Output the (X, Y) coordinate of the center of the cell containing the given text.  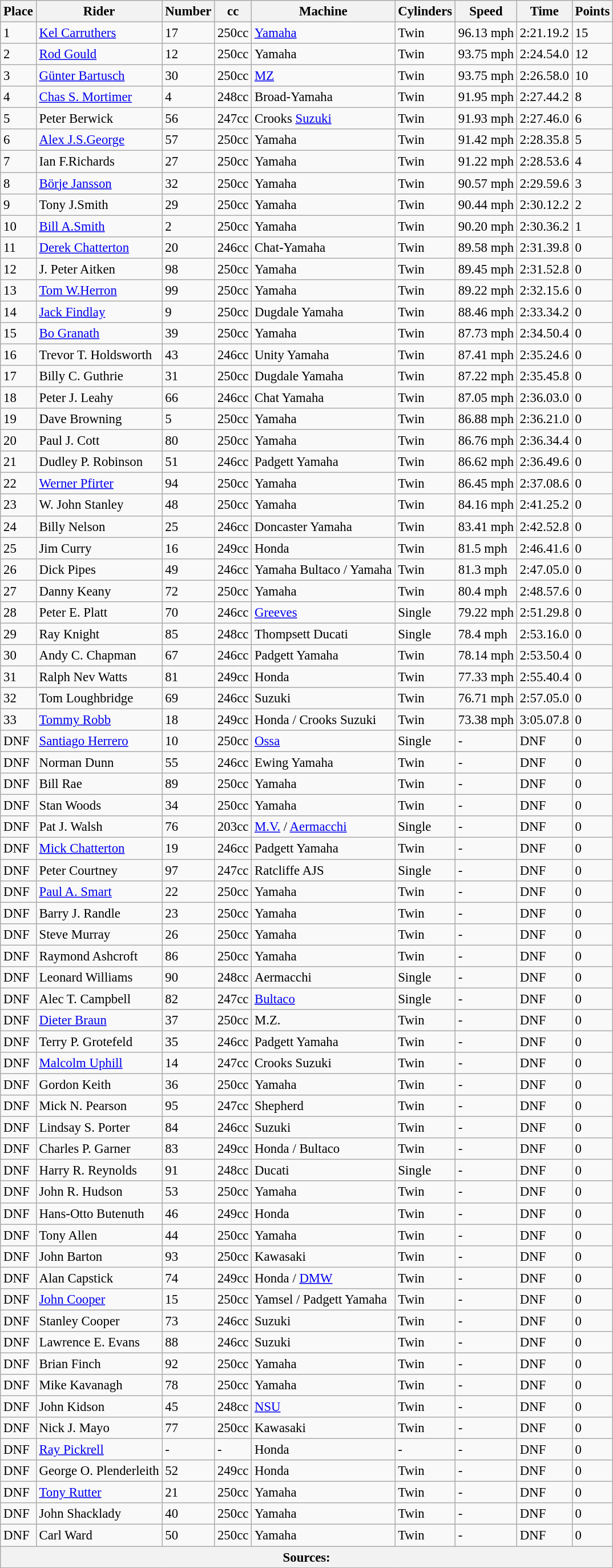
Ossa (323, 741)
Börje Jansson (99, 183)
81.5 mph (486, 548)
13 (18, 291)
97 (188, 870)
87.05 mph (486, 398)
53 (188, 1192)
Ray Knight (99, 634)
John Kidson (99, 1407)
Number (188, 11)
Brian Finch (99, 1364)
Santiago Herrero (99, 741)
88 (188, 1342)
Rider (99, 11)
2:21.19.2 (545, 33)
2:31.52.8 (545, 269)
Peter J. Leahy (99, 398)
Stanley Cooper (99, 1321)
51 (188, 462)
87.22 mph (486, 376)
Hans-Otto Butenuth (99, 1213)
M.V. / Aermacchi (323, 827)
2:30.36.2 (545, 226)
Mick Chatterton (99, 849)
7 (18, 162)
89.58 mph (486, 247)
Tony Allen (99, 1235)
92 (188, 1364)
Raymond Ashcroft (99, 956)
2:30.12.2 (545, 204)
67 (188, 656)
93 (188, 1256)
2:53.50.4 (545, 656)
70 (188, 613)
86.76 mph (486, 441)
John Shacklady (99, 1514)
Peter Courtney (99, 870)
John R. Hudson (99, 1192)
Andy C. Chapman (99, 656)
95 (188, 1106)
45 (188, 1407)
77 (188, 1428)
Paul J. Cott (99, 441)
2:48.57.6 (545, 591)
2:57.05.0 (545, 698)
66 (188, 398)
44 (188, 1235)
Tony Rutter (99, 1493)
56 (188, 119)
50 (188, 1535)
83.41 mph (486, 526)
Charles P. Garner (99, 1149)
90.44 mph (486, 204)
Tony J.Smith (99, 204)
2:31.39.8 (545, 247)
2:26.58.0 (545, 76)
2:28.53.6 (545, 162)
Tom W.Herron (99, 291)
Dieter Braun (99, 1020)
2:51.29.8 (545, 613)
Unity Yamaha (323, 355)
2:35.24.6 (545, 355)
cc (233, 11)
Bill A.Smith (99, 226)
11 (18, 247)
87.41 mph (486, 355)
83 (188, 1149)
2:36.49.6 (545, 462)
34 (188, 806)
2:27.44.2 (545, 97)
Points (592, 11)
Malcolm Uphill (99, 1063)
2:24.54.0 (545, 54)
Time (545, 11)
Günter Bartusch (99, 76)
88.46 mph (486, 312)
91.42 mph (486, 140)
2:41.25.2 (545, 505)
33 (18, 720)
Greeves (323, 613)
Alec T. Campbell (99, 999)
Machine (323, 11)
55 (188, 763)
Danny Keany (99, 591)
90 (188, 978)
2:33.34.2 (545, 312)
Alex J.S.George (99, 140)
2:47.05.0 (545, 569)
John Barton (99, 1256)
3:05.07.8 (545, 720)
Doncaster Yamaha (323, 526)
84 (188, 1128)
87.73 mph (486, 333)
Terry P. Grotefeld (99, 1042)
Tom Loughbridge (99, 698)
49 (188, 569)
84.16 mph (486, 505)
2:27.46.0 (545, 119)
43 (188, 355)
Tommy Robb (99, 720)
J. Peter Aitken (99, 269)
Shepherd (323, 1106)
91.22 mph (486, 162)
Dudley P. Robinson (99, 462)
Thompsett Ducati (323, 634)
Billy Nelson (99, 526)
2:36.34.4 (545, 441)
24 (18, 526)
91.93 mph (486, 119)
Derek Chatterton (99, 247)
Peter E. Platt (99, 613)
82 (188, 999)
89.45 mph (486, 269)
2:46.41.6 (545, 548)
89.22 mph (486, 291)
2:36.21.0 (545, 419)
Ducati (323, 1171)
Mike Kavanagh (99, 1385)
Ralph Nev Watts (99, 677)
Stan Woods (99, 806)
Lawrence E. Evans (99, 1342)
Jim Curry (99, 548)
40 (188, 1514)
94 (188, 484)
Billy C. Guthrie (99, 376)
79.22 mph (486, 613)
73 (188, 1321)
96.13 mph (486, 33)
Bill Rae (99, 784)
NSU (323, 1407)
80 (188, 441)
203cc (233, 827)
Nick J. Mayo (99, 1428)
86.88 mph (486, 419)
2:55.40.4 (545, 677)
46 (188, 1213)
Harry R. Reynolds (99, 1171)
Barry J. Randle (99, 913)
90.20 mph (486, 226)
2:34.50.4 (545, 333)
Chat Yamaha (323, 398)
Carl Ward (99, 1535)
Rod Gould (99, 54)
Honda / DMW (323, 1278)
Cylinders (425, 11)
Ratcliffe AJS (323, 870)
78.14 mph (486, 656)
81.3 mph (486, 569)
Yamsel / Padgett Yamaha (323, 1300)
John Cooper (99, 1300)
52 (188, 1471)
74 (188, 1278)
98 (188, 269)
Kel Carruthers (99, 33)
Alan Capstick (99, 1278)
M.Z. (323, 1020)
Ian F.Richards (99, 162)
77.33 mph (486, 677)
91.95 mph (486, 97)
69 (188, 698)
37 (188, 1020)
91 (188, 1171)
Aermacchi (323, 978)
Yamaha Bultaco / Yamaha (323, 569)
Peter Berwick (99, 119)
81 (188, 677)
Honda / Crooks Suzuki (323, 720)
Chas S. Mortimer (99, 97)
76 (188, 827)
Dick Pipes (99, 569)
2:28.35.8 (545, 140)
George O. Plenderleith (99, 1471)
48 (188, 505)
57 (188, 140)
W. John Stanley (99, 505)
Trevor T. Holdsworth (99, 355)
2:37.08.6 (545, 484)
Werner Pfirter (99, 484)
Paul A. Smart (99, 891)
MZ (323, 76)
80.4 mph (486, 591)
Leonard Williams (99, 978)
2:53.16.0 (545, 634)
78 (188, 1385)
72 (188, 591)
Honda / Bultaco (323, 1149)
Speed (486, 11)
Steve Murray (99, 934)
2:42.52.8 (545, 526)
Dave Browning (99, 419)
Ray Pickrell (99, 1450)
89 (188, 784)
Gordon Keith (99, 1085)
90.57 mph (486, 183)
78.4 mph (486, 634)
86.62 mph (486, 462)
Chat-Yamaha (323, 247)
Bultaco (323, 999)
36 (188, 1085)
2:32.15.6 (545, 291)
85 (188, 634)
2:36.03.0 (545, 398)
Sources: (307, 1557)
73.38 mph (486, 720)
86.45 mph (486, 484)
Ewing Yamaha (323, 763)
Lindsay S. Porter (99, 1128)
Place (18, 11)
Mick N. Pearson (99, 1106)
Jack Findlay (99, 312)
99 (188, 291)
Bo Granath (99, 333)
Pat J. Walsh (99, 827)
2:29.59.6 (545, 183)
Norman Dunn (99, 763)
76.71 mph (486, 698)
39 (188, 333)
28 (18, 613)
Broad-Yamaha (323, 97)
35 (188, 1042)
86 (188, 956)
2:35.45.8 (545, 376)
